Capture the cell that displays the provided text and extract its (x, y) central coordinate. 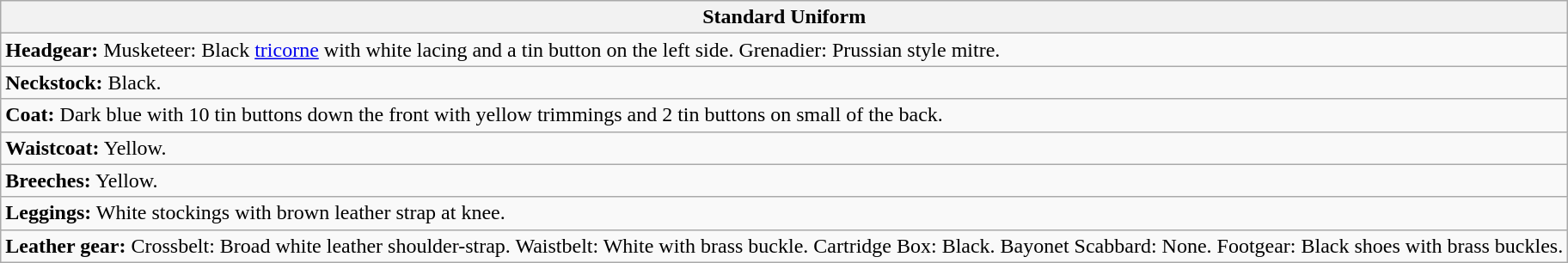
Neckstock: Black. (784, 83)
Standard Uniform (784, 17)
Coat: Dark blue with 10 tin buttons down the front with yellow trimmings and 2 tin buttons on small of the back. (784, 115)
Headgear: Musketeer: Black tricorne with white lacing and a tin button on the left side. Grenadier: Prussian style mitre. (784, 50)
Leggings: White stockings with brown leather strap at knee. (784, 213)
Waistcoat: Yellow. (784, 148)
Breeches: Yellow. (784, 180)
